Output the (X, Y) coordinate of the center of the cell containing the given text.  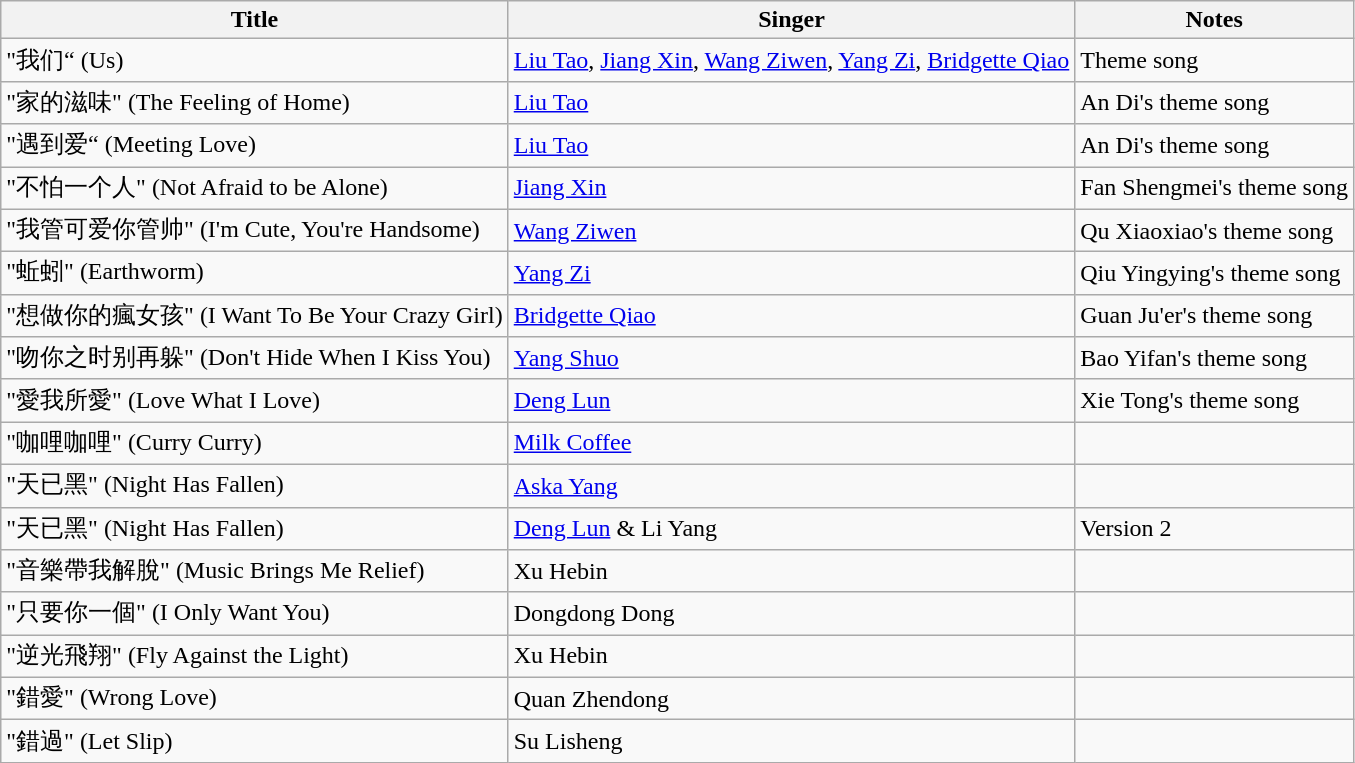
Fan Shengmei's theme song (1214, 188)
Qu Xiaoxiao's theme song (1214, 230)
"想做你的瘋女孩" (I Want To Be Your Crazy Girl) (254, 316)
Guan Ju'er's theme song (1214, 316)
Wang Ziwen (792, 230)
"只要你一個" (I Only Want You) (254, 614)
"音樂帶我解脫" (Music Brings Me Relief) (254, 572)
Bridgette Qiao (792, 316)
Qiu Yingying's theme song (1214, 274)
"錯愛" (Wrong Love) (254, 698)
"家的滋味" (The Feeling of Home) (254, 102)
"逆光飛翔" (Fly Against the Light) (254, 656)
"我们“ (Us) (254, 60)
"咖哩咖哩" (Curry Curry) (254, 444)
Title (254, 20)
Su Lisheng (792, 742)
Yang Zi (792, 274)
Xie Tong's theme song (1214, 400)
"愛我所愛" (Love What I Love) (254, 400)
Singer (792, 20)
"不怕一个人" (Not Afraid to be Alone) (254, 188)
Liu Tao, Jiang Xin, Wang Ziwen, Yang Zi, Bridgette Qiao (792, 60)
"蚯蚓" (Earthworm) (254, 274)
Quan Zhendong (792, 698)
Aska Yang (792, 486)
Milk Coffee (792, 444)
Version 2 (1214, 528)
Yang Shuo (792, 358)
Jiang Xin (792, 188)
Notes (1214, 20)
"我管可爱你管帅" (I'm Cute, You're Handsome) (254, 230)
Dongdong Dong (792, 614)
Theme song (1214, 60)
Bao Yifan's theme song (1214, 358)
Deng Lun & Li Yang (792, 528)
"吻你之时别再躲" (Don't Hide When I Kiss You) (254, 358)
"錯過" (Let Slip) (254, 742)
"遇到爱“ (Meeting Love) (254, 146)
Deng Lun (792, 400)
